From the cell containing the given text, extract its center point as (X, Y) coordinate. 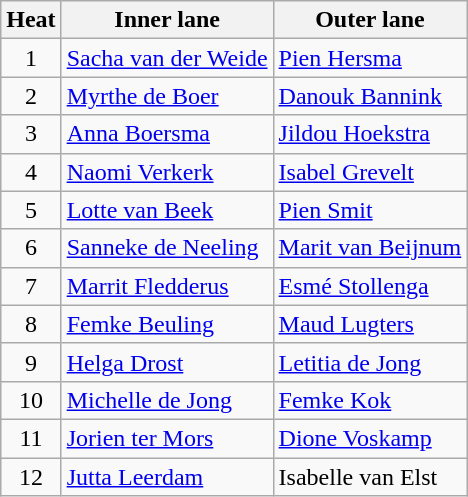
6 (31, 248)
Sanneke de Neeling (167, 248)
Jorien ter Mors (167, 438)
5 (31, 210)
Pien Hersma (370, 58)
Michelle de Jong (167, 400)
11 (31, 438)
Maud Lugters (370, 324)
Helga Drost (167, 362)
Jutta Leerdam (167, 477)
Sacha van der Weide (167, 58)
Esmé Stollenga (370, 286)
8 (31, 324)
Femke Kok (370, 400)
4 (31, 172)
10 (31, 400)
Isabel Grevelt (370, 172)
Jildou Hoekstra (370, 134)
9 (31, 362)
Myrthe de Boer (167, 96)
Letitia de Jong (370, 362)
Danouk Bannink (370, 96)
Marit van Beijnum (370, 248)
Femke Beuling (167, 324)
Heat (31, 20)
Isabelle van Elst (370, 477)
Outer lane (370, 20)
Lotte van Beek (167, 210)
3 (31, 134)
Naomi Verkerk (167, 172)
Inner lane (167, 20)
1 (31, 58)
Marrit Fledderus (167, 286)
Anna Boersma (167, 134)
12 (31, 477)
Pien Smit (370, 210)
Dione Voskamp (370, 438)
2 (31, 96)
7 (31, 286)
